Search for the cell housing the specified text and yield its [X, Y] center coordinate. 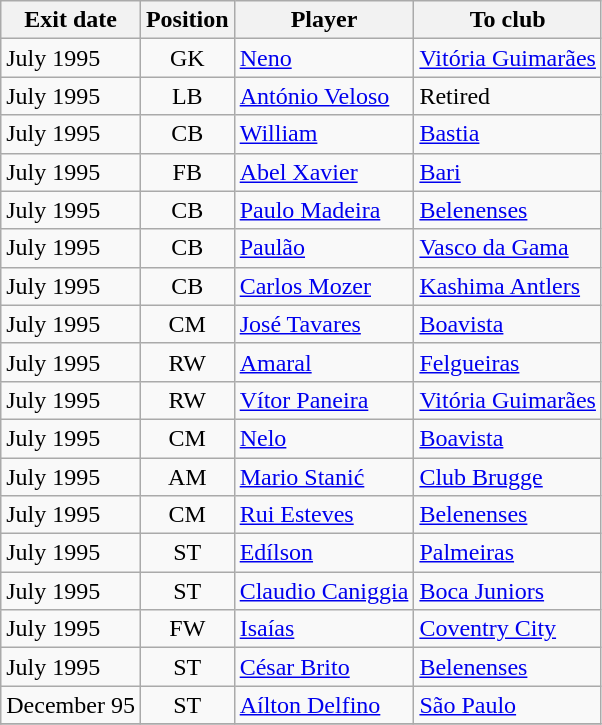
Retired [508, 96]
Paulão [324, 248]
Boca Juniors [508, 591]
Neno [324, 58]
Club Brugge [508, 477]
Bastia [508, 134]
Aílton Delfino [324, 705]
Paulo Madeira [324, 210]
José Tavares [324, 324]
Kashima Antlers [508, 286]
São Paulo [508, 705]
Palmeiras [508, 553]
Edílson [324, 553]
Claudio Caniggia [324, 591]
AM [187, 477]
Exit date [71, 20]
Isaías [324, 629]
December 95 [71, 705]
Player [324, 20]
António Veloso [324, 96]
FW [187, 629]
Vasco da Gama [508, 248]
FB [187, 172]
Abel Xavier [324, 172]
Carlos Mozer [324, 286]
Rui Esteves [324, 515]
GK [187, 58]
Amaral [324, 362]
LB [187, 96]
Position [187, 20]
Vítor Paneira [324, 400]
Nelo [324, 438]
César Brito [324, 667]
Mario Stanić [324, 477]
Felgueiras [508, 362]
To club [508, 20]
Coventry City [508, 629]
Bari [508, 172]
William [324, 134]
